Find where the given text appears and provide that cell's center as (X, Y) coordinate. 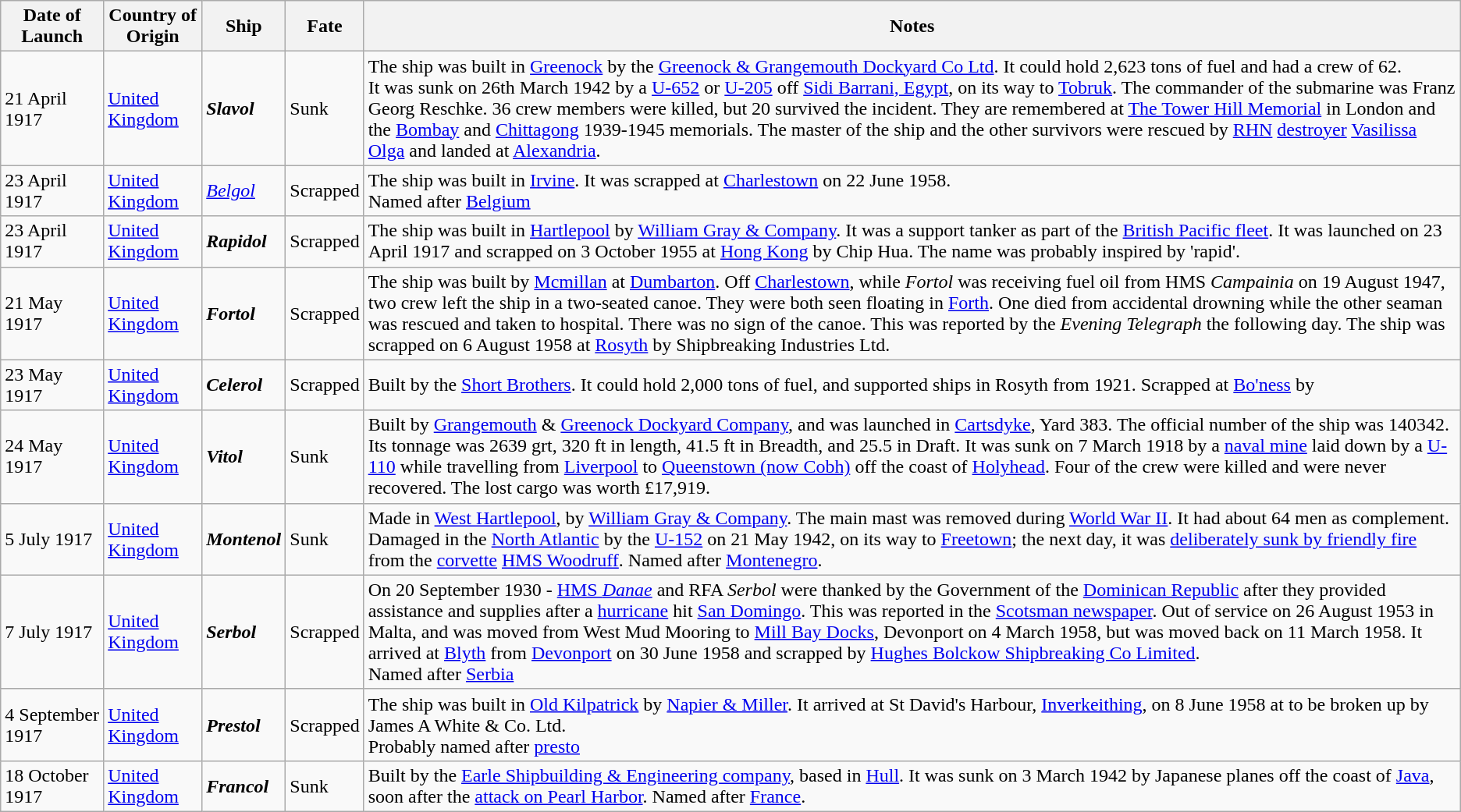
Fate (325, 27)
4 September 1917 (52, 725)
Celerol (243, 385)
Country of Origin (153, 27)
7 July 1917 (52, 632)
Fortol (243, 314)
24 May 1917 (52, 457)
Serbol (243, 632)
23 May 1917 (52, 385)
Prestol (243, 725)
Notes (912, 27)
Francol (243, 786)
21 May 1917 (52, 314)
Rapidol (243, 242)
18 October 1917 (52, 786)
Vitol (243, 457)
Date of Launch (52, 27)
Slavol (243, 108)
Montenol (243, 539)
Built by the Short Brothers. It could hold 2,000 tons of fuel, and supported ships in Rosyth from 1921. Scrapped at Bo'ness by (912, 385)
5 July 1917 (52, 539)
Ship (243, 27)
21 April 1917 (52, 108)
Belgol (243, 190)
The ship was built in Irvine. It was scrapped at Charlestown on 22 June 1958.Named after Belgium (912, 190)
